Provide the [X, Y] coordinate of the cell's center where the given text is located.  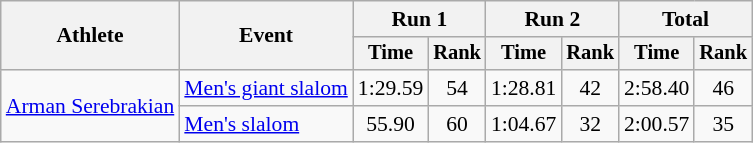
35 [723, 124]
32 [590, 124]
55.90 [390, 124]
42 [590, 88]
Run 1 [420, 19]
2:58.40 [656, 88]
60 [457, 124]
54 [457, 88]
Run 2 [552, 19]
Event [266, 36]
46 [723, 88]
Athlete [90, 36]
Men's slalom [266, 124]
1:29.59 [390, 88]
1:28.81 [524, 88]
2:00.57 [656, 124]
Men's giant slalom [266, 88]
Arman Serebrakian [90, 106]
Total [686, 19]
1:04.67 [524, 124]
